Identify which cell holds the provided text, then report its (X, Y) central coordinate. 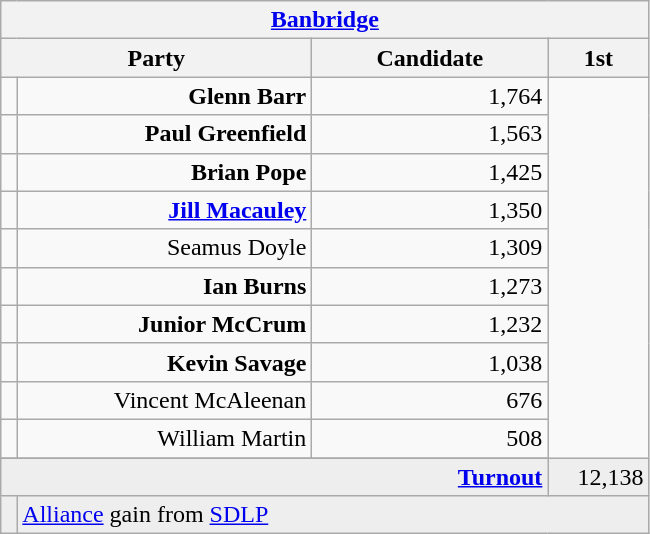
508 (430, 438)
1,232 (430, 324)
Alliance gain from SDLP (333, 515)
1,425 (430, 172)
Vincent McAleenan (164, 400)
Brian Pope (164, 172)
1,273 (430, 286)
Turnout (274, 477)
1,350 (430, 210)
Paul Greenfield (164, 134)
William Martin (164, 438)
Jill Macauley (164, 210)
Candidate (430, 58)
Seamus Doyle (164, 248)
12,138 (598, 477)
Junior McCrum (164, 324)
1,563 (430, 134)
1,309 (430, 248)
Glenn Barr (164, 96)
1st (598, 58)
1,764 (430, 96)
Party (156, 58)
Banbridge (325, 20)
Kevin Savage (164, 362)
676 (430, 400)
1,038 (430, 362)
Ian Burns (164, 286)
